Extract the (X, Y) coordinate from the center of the cell holding the provided text.  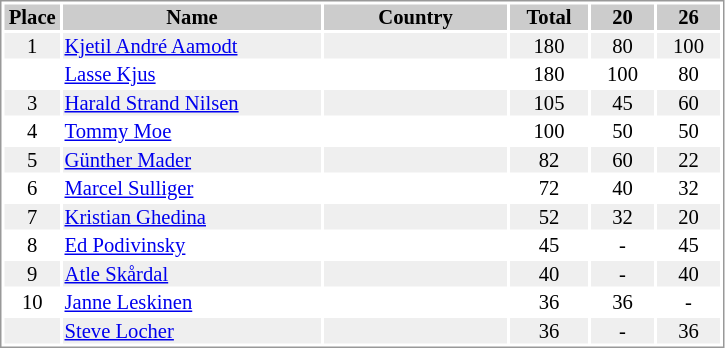
Lasse Kjus (192, 75)
9 (32, 274)
105 (549, 103)
Ed Podivinsky (192, 245)
Kjetil André Aamodt (192, 46)
10 (32, 303)
7 (32, 217)
22 (688, 160)
8 (32, 245)
6 (32, 189)
3 (32, 103)
Country (416, 17)
Marcel Sulliger (192, 189)
5 (32, 160)
Tommy Moe (192, 131)
52 (549, 217)
Atle Skårdal (192, 274)
Place (32, 17)
Günther Mader (192, 160)
1 (32, 46)
4 (32, 131)
82 (549, 160)
26 (688, 17)
72 (549, 189)
Harald Strand Nilsen (192, 103)
Name (192, 17)
Total (549, 17)
Janne Leskinen (192, 303)
Kristian Ghedina (192, 217)
Steve Locher (192, 331)
